Detect which cell encompasses the target text, then output its (X, Y) center coordinate. 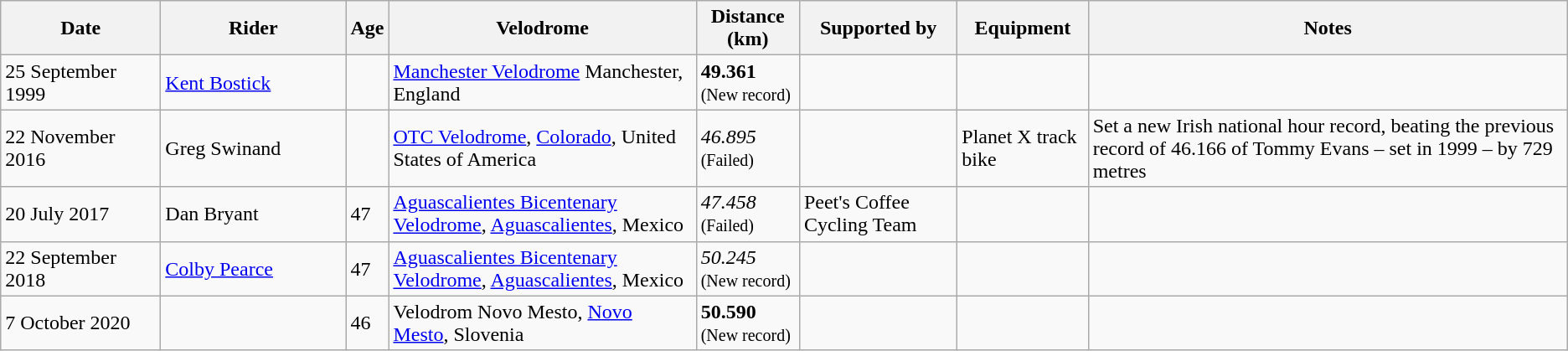
47.458(Failed) (747, 214)
7 October 2020 (80, 323)
Rider (253, 28)
OTC Velodrome, Colorado, United States of America (543, 148)
46.895(Failed) (747, 148)
Set a new Irish national hour record, beating the previous record of 46.166 of Tommy Evans – set in 1999 – by 729 metres (1328, 148)
20 July 2017 (80, 214)
46 (367, 323)
Supported by (878, 28)
Planet X track bike (1023, 148)
Dan Bryant (253, 214)
Greg Swinand (253, 148)
Velodrom Novo Mesto, Novo Mesto, Slovenia (543, 323)
Velodrome (543, 28)
50.590(New record) (747, 323)
49.361(New record) (747, 82)
Notes (1328, 28)
25 September 1999 (80, 82)
Distance (km) (747, 28)
Kent Bostick (253, 82)
Manchester Velodrome Manchester, England (543, 82)
Equipment (1023, 28)
Peet's Coffee Cycling Team (878, 214)
22 November 2016 (80, 148)
50.245(New record) (747, 268)
Date (80, 28)
22 September 2018 (80, 268)
Colby Pearce (253, 268)
Age (367, 28)
